Provide the (X, Y) coordinate of the cell's center where the given text is located.  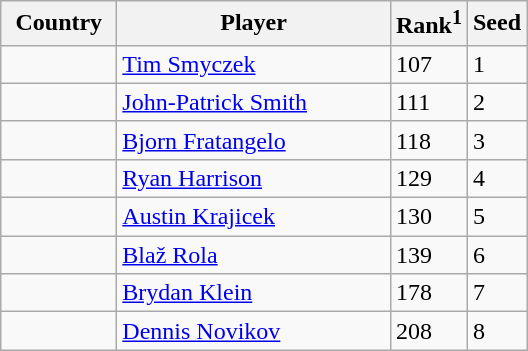
7 (496, 293)
130 (428, 217)
Country (59, 24)
129 (428, 178)
Brydan Klein (254, 293)
107 (428, 64)
111 (428, 102)
4 (496, 178)
2 (496, 102)
6 (496, 255)
John-Patrick Smith (254, 102)
3 (496, 140)
Dennis Novikov (254, 331)
Tim Smyczek (254, 64)
Rank1 (428, 24)
208 (428, 331)
5 (496, 217)
1 (496, 64)
Player (254, 24)
178 (428, 293)
Ryan Harrison (254, 178)
139 (428, 255)
Seed (496, 24)
Austin Krajicek (254, 217)
Blaž Rola (254, 255)
118 (428, 140)
8 (496, 331)
Bjorn Fratangelo (254, 140)
